Determine the (x, y) coordinate at the center of the cell enclosing the given text.  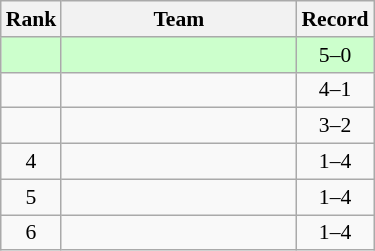
4–1 (334, 90)
4 (32, 162)
5–0 (334, 55)
5 (32, 197)
6 (32, 233)
Rank (32, 19)
Record (334, 19)
3–2 (334, 126)
Team (178, 19)
